Extract the (x, y) coordinate from the center of the cell holding the provided text.  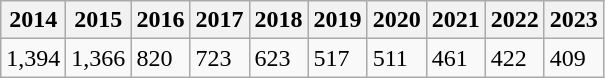
1,394 (34, 58)
461 (456, 58)
623 (278, 58)
820 (160, 58)
511 (396, 58)
2014 (34, 20)
2016 (160, 20)
517 (338, 58)
2017 (220, 20)
2018 (278, 20)
2023 (574, 20)
2015 (98, 20)
2021 (456, 20)
2020 (396, 20)
723 (220, 58)
2019 (338, 20)
409 (574, 58)
2022 (514, 20)
1,366 (98, 58)
422 (514, 58)
